Pinpoint the cell where the given text exists, returning its [x, y] midpoint coordinate. 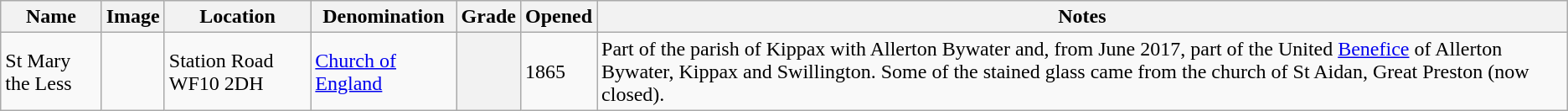
Image [132, 17]
Notes [1082, 17]
Denomination [384, 17]
1865 [558, 71]
Opened [558, 17]
Station Road WF10 2DH [238, 71]
Name [51, 17]
Church of England [384, 71]
Location [238, 17]
St Mary the Less [51, 71]
Grade [488, 17]
